Find where the given text appears and provide that cell's center as (x, y) coordinate. 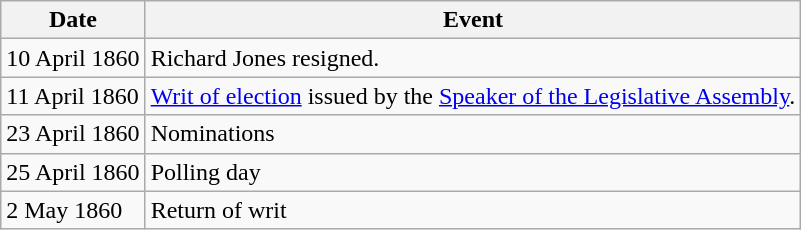
Event (473, 20)
Polling day (473, 172)
Date (73, 20)
Richard Jones resigned. (473, 58)
Writ of election issued by the Speaker of the Legislative Assembly. (473, 96)
23 April 1860 (73, 134)
Return of writ (473, 210)
11 April 1860 (73, 96)
Nominations (473, 134)
2 May 1860 (73, 210)
10 April 1860 (73, 58)
25 April 1860 (73, 172)
